Locate the cell with the specified text and output its [x, y] center coordinate. 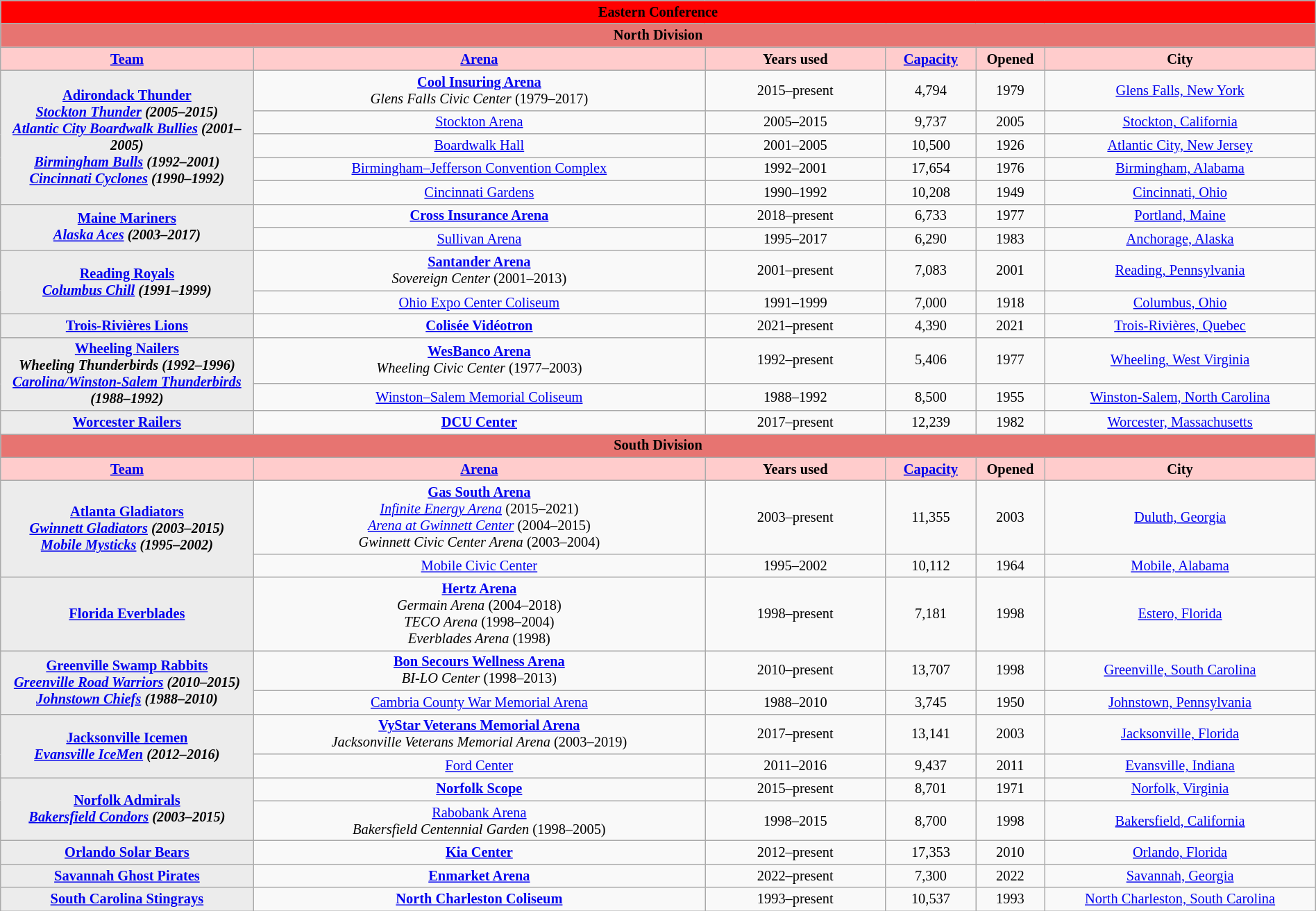
2022 [1011, 876]
Jacksonville, Florida [1180, 734]
1992–present [795, 361]
Reading RoyalsColumbus Chill (1991–1999) [127, 282]
2018–present [795, 216]
Florida Everblades [127, 614]
Wheeling NailersWheeling Thunderbirds (1992–1996)Carolina/Winston-Salem Thunderbirds (1988–1992) [127, 374]
Cincinnati, Ohio [1180, 192]
1964 [1011, 565]
Worcester Railers [127, 423]
Birmingham, Alabama [1180, 169]
Greenville Swamp RabbitsGreenville Road Warriors (2010–2015)Johnstown Chiefs (1988–2010) [127, 681]
1926 [1011, 146]
1983 [1011, 239]
Atlantic City, New Jersey [1180, 146]
DCU Center [479, 423]
13,707 [931, 670]
North Charleston, South Carolina [1180, 899]
North Division [658, 35]
1998–present [795, 614]
Norfolk AdmiralsBakersfield Condors (2003–2015) [127, 809]
1976 [1011, 169]
2011 [1011, 765]
2001 [1011, 271]
1993–present [795, 899]
Norfolk, Virginia [1180, 789]
Santander ArenaSovereign Center (2001–2013) [479, 271]
Glens Falls, New York [1180, 90]
1998–2015 [795, 821]
8,701 [931, 789]
1950 [1011, 702]
Orlando Solar Bears [127, 852]
2022–present [795, 876]
12,239 [931, 423]
1990–1992 [795, 192]
2005–2015 [795, 122]
Cambria County War Memorial Arena [479, 702]
4,794 [931, 90]
Gas South ArenaInfinite Energy Arena (2015–2021)Arena at Gwinnett Center (2004–2015)Gwinnett Civic Center Arena (2003–2004) [479, 517]
1992–2001 [795, 169]
1949 [1011, 192]
3,745 [931, 702]
Atlanta GladiatorsGwinnett Gladiators (2003–2015)Mobile Mysticks (1995–2002) [127, 529]
17,353 [931, 852]
17,654 [931, 169]
Enmarket Arena [479, 876]
South Division [658, 445]
Rabobank ArenaBakersfield Centennial Garden (1998–2005) [479, 821]
Cross Insurance Arena [479, 216]
Portland, Maine [1180, 216]
Bon Secours Wellness ArenaBI-LO Center (1998–2013) [479, 670]
9,437 [931, 765]
10,112 [931, 565]
Wheeling, West Virginia [1180, 361]
Sullivan Arena [479, 239]
Anchorage, Alaska [1180, 239]
Reading, Pennsylvania [1180, 271]
1918 [1011, 303]
1982 [1011, 423]
Ohio Expo Center Coliseum [479, 303]
Estero, Florida [1180, 614]
1995–2002 [795, 565]
Trois-Rivières Lions [127, 325]
Stockton Arena [479, 122]
Savannah Ghost Pirates [127, 876]
VyStar Veterans Memorial ArenaJacksonville Veterans Memorial Arena (2003–2019) [479, 734]
Boardwalk Hall [479, 146]
4,390 [931, 325]
Columbus, Ohio [1180, 303]
Adirondack ThunderStockton Thunder (2005–2015)Atlantic City Boardwalk Bullies (2001–2005)Birmingham Bulls (1992–2001)Cincinnati Cyclones (1990–1992) [127, 137]
Stockton, California [1180, 122]
2001–2005 [795, 146]
1971 [1011, 789]
2021–present [795, 325]
Worcester, Massachusetts [1180, 423]
2012–present [795, 852]
8,500 [931, 397]
10,208 [931, 192]
7,083 [931, 271]
1995–2017 [795, 239]
Trois-Rivières, Quebec [1180, 325]
Greenville, South Carolina [1180, 670]
5,406 [931, 361]
7,000 [931, 303]
Birmingham–Jefferson Convention Complex [479, 169]
South Carolina Stingrays [127, 899]
13,141 [931, 734]
1955 [1011, 397]
Cincinnati Gardens [479, 192]
Kia Center [479, 852]
1988–1992 [795, 397]
Cool Insuring ArenaGlens Falls Civic Center (1979–2017) [479, 90]
Eastern Conference [658, 12]
11,355 [931, 517]
Winston-Salem, North Carolina [1180, 397]
Winston–Salem Memorial Coliseum [479, 397]
2021 [1011, 325]
1991–1999 [795, 303]
6,733 [931, 216]
2003–present [795, 517]
2001–present [795, 271]
Orlando, Florida [1180, 852]
Colisée Vidéotron [479, 325]
8,700 [931, 821]
7,181 [931, 614]
Hertz ArenaGermain Arena (2004–2018)TECO Arena (1998–2004)Everblades Arena (1998) [479, 614]
1988–2010 [795, 702]
Ford Center [479, 765]
Bakersfield, California [1180, 821]
North Charleston Coliseum [479, 899]
Duluth, Georgia [1180, 517]
Maine MarinersAlaska Aces (2003–2017) [127, 228]
WesBanco Arena Wheeling Civic Center (1977–2003) [479, 361]
Mobile Civic Center [479, 565]
Jacksonville IcemenEvansville IceMen (2012–2016) [127, 745]
Savannah, Georgia [1180, 876]
6,290 [931, 239]
Mobile, Alabama [1180, 565]
2010–present [795, 670]
10,500 [931, 146]
Norfolk Scope [479, 789]
2011–2016 [795, 765]
7,300 [931, 876]
2010 [1011, 852]
2005 [1011, 122]
1993 [1011, 899]
1979 [1011, 90]
Evansville, Indiana [1180, 765]
9,737 [931, 122]
10,537 [931, 899]
Johnstown, Pennsylvania [1180, 702]
